Determine the [x, y] coordinate at the center of the cell enclosing the given text.  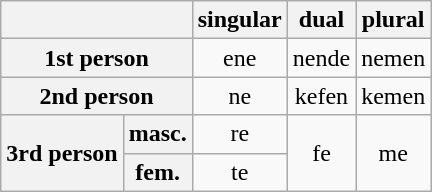
nemen [394, 58]
plural [394, 20]
te [240, 172]
singular [240, 20]
1st person [96, 58]
ene [240, 58]
2nd person [96, 96]
kefen [321, 96]
masc. [158, 134]
ne [240, 96]
dual [321, 20]
re [240, 134]
me [394, 153]
fem. [158, 172]
nende [321, 58]
fe [321, 153]
3rd person [62, 153]
kemen [394, 96]
